Determine the [x, y] coordinate at the center of the cell enclosing the given text.  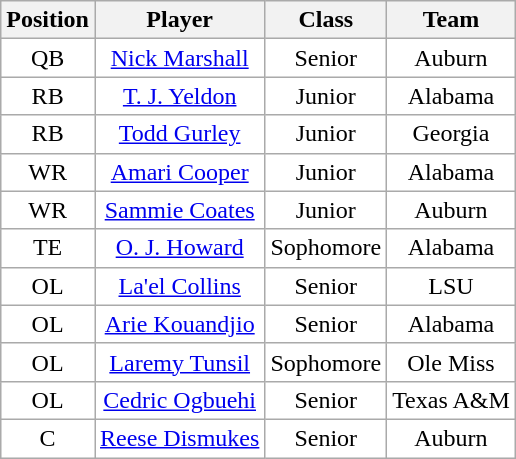
Arie Kouandjio [179, 324]
O. J. Howard [179, 248]
QB [48, 58]
Sammie Coates [179, 210]
Position [48, 20]
Ole Miss [452, 362]
Georgia [452, 134]
T. J. Yeldon [179, 96]
Class [326, 20]
C [48, 438]
Cedric Ogbuehi [179, 400]
Todd Gurley [179, 134]
Texas A&M [452, 400]
Laremy Tunsil [179, 362]
LSU [452, 286]
Reese Dismukes [179, 438]
Team [452, 20]
TE [48, 248]
Player [179, 20]
Nick Marshall [179, 58]
Amari Cooper [179, 172]
La'el Collins [179, 286]
